Pinpoint the cell where the given text exists, returning its (X, Y) midpoint coordinate. 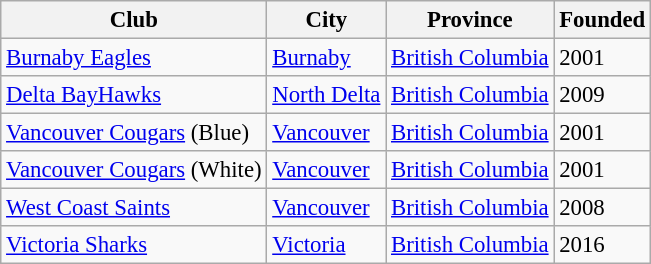
Founded (602, 20)
2016 (602, 245)
2008 (602, 208)
Delta BayHawks (134, 95)
Burnaby (326, 58)
2009 (602, 95)
North Delta (326, 95)
West Coast Saints (134, 208)
Victoria Sharks (134, 245)
Burnaby Eagles (134, 58)
Victoria (326, 245)
Club (134, 20)
Vancouver Cougars (Blue) (134, 133)
Province (470, 20)
City (326, 20)
Vancouver Cougars (White) (134, 170)
